Find where the given text appears and provide that cell's center as [X, Y] coordinate. 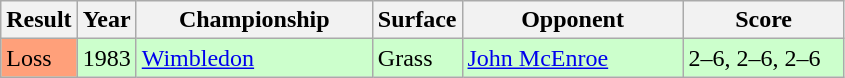
Championship [254, 20]
Result [39, 20]
John McEnroe [572, 58]
Opponent [572, 20]
Wimbledon [254, 58]
Score [764, 20]
1983 [106, 58]
Loss [39, 58]
Year [106, 20]
Grass [417, 58]
Surface [417, 20]
2–6, 2–6, 2–6 [764, 58]
